Output the (X, Y) coordinate of the center of the cell containing the given text.  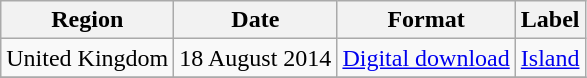
Format (426, 20)
United Kingdom (88, 58)
Date (256, 20)
Label (550, 20)
Island (550, 58)
Digital download (426, 58)
Region (88, 20)
18 August 2014 (256, 58)
